Determine the [x, y] coordinate at the center of the cell enclosing the given text.  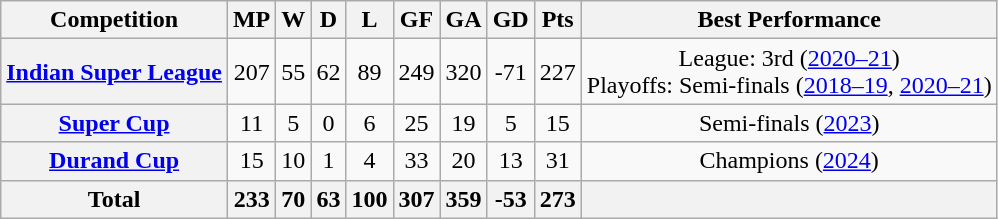
320 [464, 72]
1 [328, 161]
0 [328, 123]
Best Performance [789, 20]
-71 [510, 72]
31 [558, 161]
207 [251, 72]
Total [114, 199]
MP [251, 20]
11 [251, 123]
W [294, 20]
13 [510, 161]
10 [294, 161]
227 [558, 72]
GD [510, 20]
Durand Cup [114, 161]
GF [416, 20]
Competition [114, 20]
89 [370, 72]
L [370, 20]
70 [294, 199]
-53 [510, 199]
273 [558, 199]
Champions (2024) [789, 161]
GA [464, 20]
359 [464, 199]
25 [416, 123]
D [328, 20]
233 [251, 199]
Indian Super League [114, 72]
6 [370, 123]
19 [464, 123]
62 [328, 72]
Super Cup [114, 123]
4 [370, 161]
55 [294, 72]
League: 3rd (2020–21)Playoffs: Semi-finals (2018–19, 2020–21) [789, 72]
20 [464, 161]
63 [328, 199]
33 [416, 161]
Semi-finals (2023) [789, 123]
307 [416, 199]
Pts [558, 20]
100 [370, 199]
249 [416, 72]
